Find where the given text appears and provide that cell's center as (x, y) coordinate. 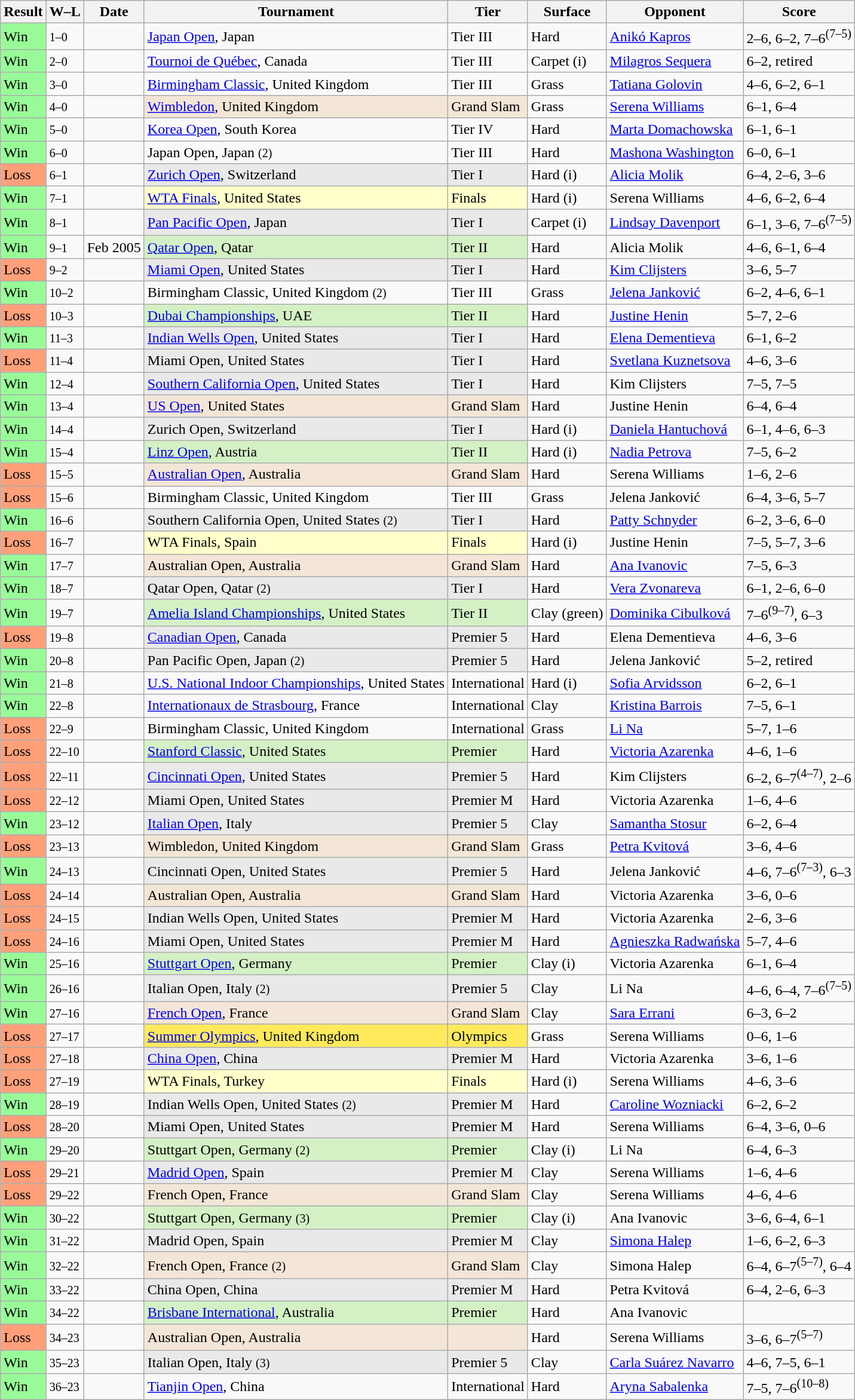
Birmingham Classic, United Kingdom (2) (296, 292)
22–10 (65, 751)
34–22 (65, 1313)
Vera Zvonareva (675, 588)
5–0 (65, 130)
15–6 (65, 497)
6–4, 3–6, 5–7 (799, 497)
6–2, 6–7(4–7), 2–6 (799, 776)
Qatar Open, Qatar (2) (296, 588)
Summer Olympics, United Kingdom (296, 1036)
6–2, 6–4 (799, 823)
11–3 (65, 338)
24–15 (65, 918)
6–2, 4–6, 6–1 (799, 292)
2–6, 3–6 (799, 918)
Carla Suárez Navarro (675, 1362)
8–1 (65, 222)
15–5 (65, 474)
Stuttgart Open, Germany (2) (296, 1150)
Svetlana Kuznetsova (675, 361)
Result (23, 12)
Stanford Classic, United States (296, 751)
Italian Open, Italy (3) (296, 1362)
10–3 (65, 315)
3–6, 6–7(5–7) (799, 1337)
6–4, 2–6, 3–6 (799, 175)
3–6, 4–6 (799, 846)
4–0 (65, 106)
30–22 (65, 1218)
26–16 (65, 988)
6–4, 3–6, 0–6 (799, 1127)
Southern California Open, United States (296, 384)
22–11 (65, 776)
Sofia Arvidsson (675, 683)
24–13 (65, 871)
Daniela Hantuchová (675, 429)
6–2, retired (799, 61)
1–6, 6–2, 6–3 (799, 1240)
6–4, 2–6, 6–3 (799, 1290)
32–22 (65, 1266)
35–23 (65, 1362)
6–4, 6–3 (799, 1150)
Stuttgart Open, Germany (3) (296, 1218)
6–1 (65, 175)
Caroline Wozniacki (675, 1104)
4–6, 6–4, 7–6(7–5) (799, 988)
Dominika Cibulková (675, 613)
Samantha Stosur (675, 823)
10–2 (65, 292)
Italian Open, Italy (2) (296, 988)
19–8 (65, 638)
7–5, 6–1 (799, 706)
22–12 (65, 801)
6–4, 6–4 (799, 406)
0–6, 1–6 (799, 1036)
Tianjin Open, China (296, 1386)
Patty Schnyder (675, 520)
34–23 (65, 1337)
Linz Open, Austria (296, 452)
Clay (green) (567, 613)
French Open, France (2) (296, 1266)
Qatar Open, Qatar (296, 247)
6–1, 4–6, 6–3 (799, 429)
12–4 (65, 384)
Agnieszka Radwańska (675, 941)
Southern California Open, United States (2) (296, 520)
27–17 (65, 1036)
Milagros Sequera (675, 61)
Tournoi de Québec, Canada (296, 61)
Italian Open, Italy (296, 823)
Feb 2005 (114, 247)
29–21 (65, 1172)
18–7 (65, 588)
4–6, 6–2, 6–4 (799, 198)
14–4 (65, 429)
W–L (65, 12)
3–6, 6–4, 6–1 (799, 1218)
WTA Finals, Spain (296, 543)
20–8 (65, 660)
Nadia Petrova (675, 452)
Japan Open, Japan (296, 37)
5–2, retired (799, 660)
15–4 (65, 452)
Pan Pacific Open, Japan (2) (296, 660)
1–6, 2–6 (799, 474)
22–9 (65, 728)
4–6, 6–2, 6–1 (799, 84)
WTA Finals, Turkey (296, 1082)
28–20 (65, 1127)
Dubai Championships, UAE (296, 315)
4–6, 6–1, 6–4 (799, 247)
2–0 (65, 61)
23–12 (65, 823)
Tatiana Golovin (675, 84)
7–5, 7–5 (799, 384)
7–6(9–7), 6–3 (799, 613)
3–6, 5–7 (799, 269)
21–8 (65, 683)
U.S. National Indoor Championships, United States (296, 683)
28–19 (65, 1104)
5–7, 4–6 (799, 941)
3–6, 1–6 (799, 1059)
Kristina Barrois (675, 706)
6–1, 6–2 (799, 338)
25–16 (65, 964)
Aryna Sabalenka (675, 1386)
9–1 (65, 247)
US Open, United States (296, 406)
4–6, 7–6(7–3), 6–3 (799, 871)
4–6, 7–5, 6–1 (799, 1362)
27–16 (65, 1013)
27–19 (65, 1082)
33–22 (65, 1290)
6–2, 6–2 (799, 1104)
Date (114, 12)
Anikó Kapros (675, 37)
19–7 (65, 613)
23–13 (65, 846)
3–6, 0–6 (799, 896)
Score (799, 12)
Marta Domachowska (675, 130)
6–3, 6–2 (799, 1013)
Korea Open, South Korea (296, 130)
5–7, 2–6 (799, 315)
27–18 (65, 1059)
Surface (567, 12)
Pan Pacific Open, Japan (296, 222)
17–7 (65, 565)
1–0 (65, 37)
Lindsay Davenport (675, 222)
WTA Finals, United States (296, 198)
Olympics (488, 1036)
Amelia Island Championships, United States (296, 613)
31–22 (65, 1240)
13–4 (65, 406)
24–14 (65, 896)
7–5, 6–3 (799, 565)
6–0, 6–1 (799, 152)
Indian Wells Open, United States (2) (296, 1104)
6–1, 3–6, 7–6(7–5) (799, 222)
2–6, 6–2, 7–6(7–5) (799, 37)
6–1, 6–1 (799, 130)
Opponent (675, 12)
6–2, 3–6, 6–0 (799, 520)
11–4 (65, 361)
7–5, 7–6(10–8) (799, 1386)
16–6 (65, 520)
Tier IV (488, 130)
29–20 (65, 1150)
24–16 (65, 941)
29–22 (65, 1195)
6–4, 6–7(5–7), 6–4 (799, 1266)
16–7 (65, 543)
3–0 (65, 84)
7–5, 6–2 (799, 452)
Sara Errani (675, 1013)
9–2 (65, 269)
6–2, 6–1 (799, 683)
Mashona Washington (675, 152)
Japan Open, Japan (2) (296, 152)
7–1 (65, 198)
Canadian Open, Canada (296, 638)
Brisbane International, Australia (296, 1313)
7–5, 5–7, 3–6 (799, 543)
Internationaux de Strasbourg, France (296, 706)
4–6, 4–6 (799, 1195)
4–6, 1–6 (799, 751)
6–1, 2–6, 6–0 (799, 588)
5–7, 1–6 (799, 728)
Stuttgart Open, Germany (296, 964)
36–23 (65, 1386)
Tournament (296, 12)
6–0 (65, 152)
22–8 (65, 706)
Tier (488, 12)
